Output the (x, y) coordinate of the center of the cell containing the given text.  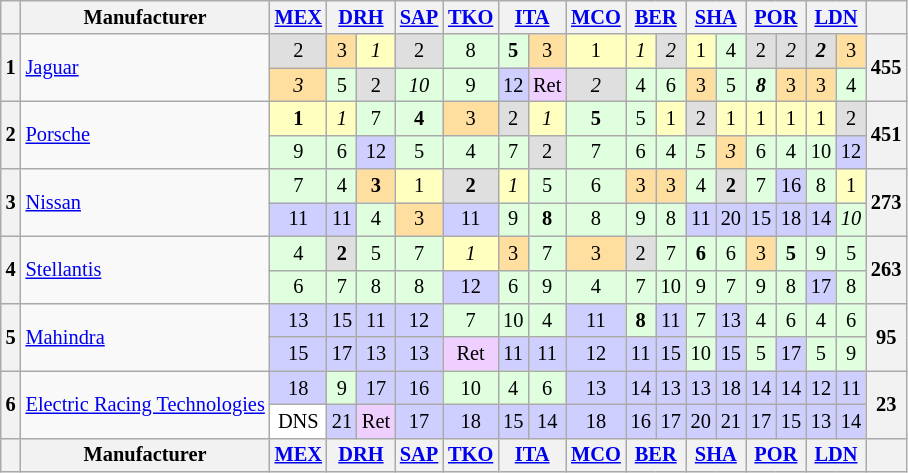
455 (886, 68)
Jaguar (146, 68)
95 (886, 336)
Electric Racing Technologies (146, 404)
Mahindra (146, 336)
Stellantis (146, 270)
Porsche (146, 134)
451 (886, 134)
273 (886, 202)
23 (886, 404)
DNS (298, 421)
Nissan (146, 202)
263 (886, 270)
